Pinpoint the cell where the given text exists, returning its (X, Y) midpoint coordinate. 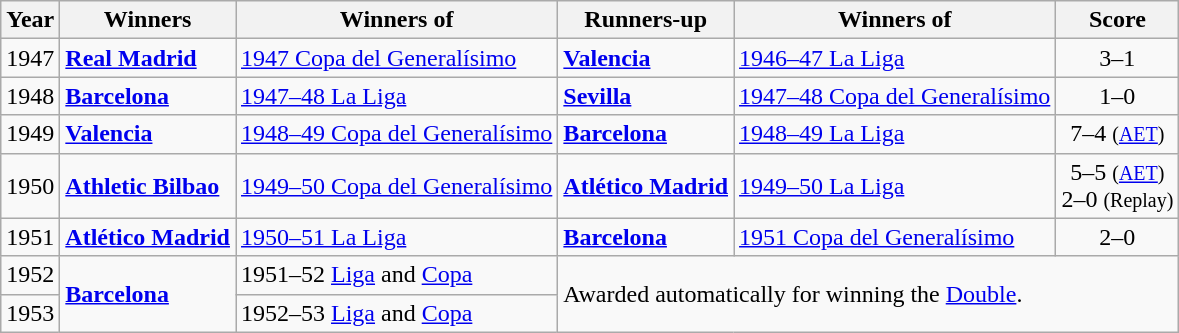
Real Madrid (148, 58)
Sevilla (646, 96)
1–0 (1118, 96)
1947–48 La Liga (397, 96)
1946–47 La Liga (895, 58)
1951 (30, 237)
2–0 (1118, 237)
1947 (30, 58)
1951–52 Liga and Copa (397, 275)
1949–50 Copa del Generalísimo (397, 186)
1950 (30, 186)
1952–53 Liga and Copa (397, 313)
1952 (30, 275)
3–1 (1118, 58)
1953 (30, 313)
1951 Copa del Generalísimo (895, 237)
1948–49 Copa del Generalísimo (397, 134)
Year (30, 20)
Score (1118, 20)
1949–50 La Liga (895, 186)
1948 (30, 96)
Awarded automatically for winning the Double. (868, 294)
1949 (30, 134)
1947–48 Copa del Generalísimo (895, 96)
Runners-up (646, 20)
Winners (148, 20)
1948–49 La Liga (895, 134)
1950–51 La Liga (397, 237)
Athletic Bilbao (148, 186)
5–5 (AET)2–0 (Replay) (1118, 186)
1947 Copa del Generalísimo (397, 58)
7–4 (AET) (1118, 134)
